Locate the cell with the specified text and output its (X, Y) center coordinate. 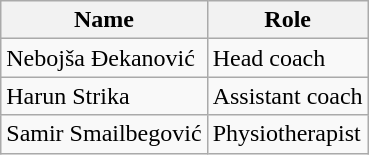
Samir Smailbegović (104, 134)
Head coach (288, 58)
Name (104, 20)
Harun Strika (104, 96)
Assistant coach (288, 96)
Nebojša Đekanović (104, 58)
Role (288, 20)
Physiotherapist (288, 134)
